For the text-containing cell, return its midpoint in (x, y) coordinate format. 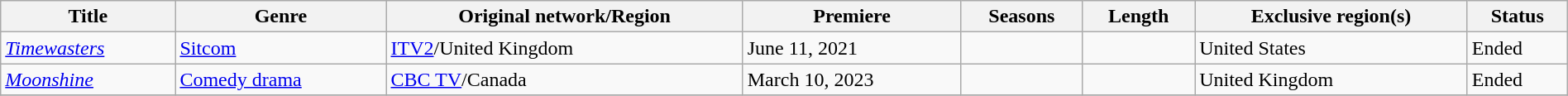
Timewasters (88, 48)
June 11, 2021 (852, 48)
Moonshine (88, 79)
ITV2/United Kingdom (564, 48)
Comedy drama (281, 79)
United Kingdom (1331, 79)
Exclusive region(s) (1331, 17)
Genre (281, 17)
Length (1139, 17)
United States (1331, 48)
Sitcom (281, 48)
Title (88, 17)
Premiere (852, 17)
CBC TV/Canada (564, 79)
Seasons (1022, 17)
March 10, 2023 (852, 79)
Status (1517, 17)
Original network/Region (564, 17)
